Return (x, y) of the center of cell containing provided text 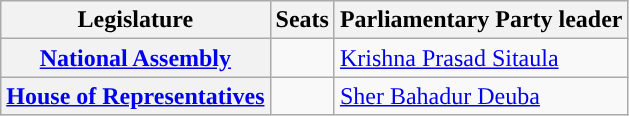
Sher Bahadur Deuba (481, 96)
House of Representatives (136, 96)
Legislature (136, 20)
Krishna Prasad Sitaula (481, 58)
Parliamentary Party leader (481, 20)
National Assembly (136, 58)
Seats (302, 20)
